For the text-containing cell, return its midpoint in [X, Y] coordinate format. 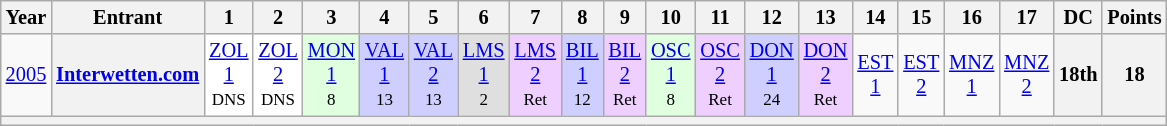
MNZ1 [972, 75]
2005 [26, 75]
4 [384, 17]
18th [1078, 75]
10 [670, 17]
OSC2Ret [720, 75]
5 [434, 17]
LMS12 [484, 75]
VAL113 [384, 75]
17 [1026, 17]
BIL112 [582, 75]
6 [484, 17]
2 [278, 17]
EST2 [921, 75]
DON124 [772, 75]
EST1 [875, 75]
15 [921, 17]
DON2Ret [826, 75]
7 [535, 17]
OSC18 [670, 75]
DC [1078, 17]
MNZ2 [1026, 75]
Points [1134, 17]
BIL2Ret [626, 75]
Interwetten.com [128, 75]
Entrant [128, 17]
MON18 [332, 75]
14 [875, 17]
LMS2Ret [535, 75]
Year [26, 17]
1 [228, 17]
VAL213 [434, 75]
13 [826, 17]
8 [582, 17]
12 [772, 17]
11 [720, 17]
16 [972, 17]
3 [332, 17]
18 [1134, 75]
ZOL2DNS [278, 75]
9 [626, 17]
ZOL1DNS [228, 75]
